Provide the [X, Y] coordinate of the cell's center where the given text is located.  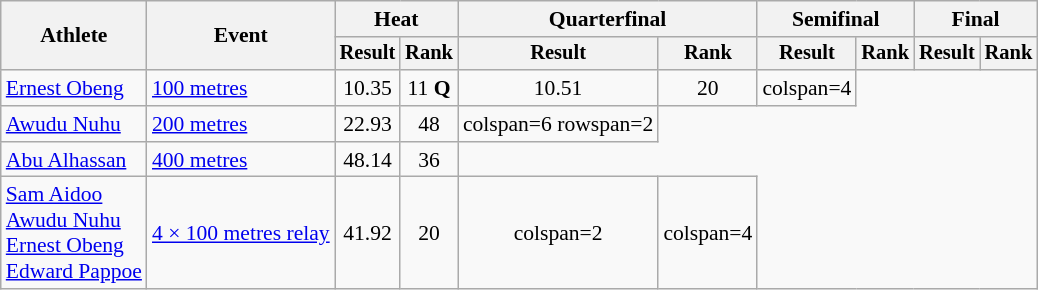
colspan=6 rowspan=2 [558, 124]
Ernest Obeng [74, 88]
Athlete [74, 36]
Abu Alhassan [74, 160]
22.93 [368, 124]
48 [429, 124]
4 × 100 metres relay [241, 233]
36 [429, 160]
10.35 [368, 88]
Awudu Nuhu [74, 124]
100 metres [241, 88]
Quarterfinal [608, 19]
Sam AidooAwudu NuhuErnest ObengEdward Pappoe [74, 233]
41.92 [368, 233]
10.51 [558, 88]
Final [976, 19]
48.14 [368, 160]
colspan=2 [558, 233]
400 metres [241, 160]
Semifinal [836, 19]
11 Q [429, 88]
Event [241, 36]
200 metres [241, 124]
Heat [396, 19]
